Pinpoint the cell where the given text exists, returning its [X, Y] midpoint coordinate. 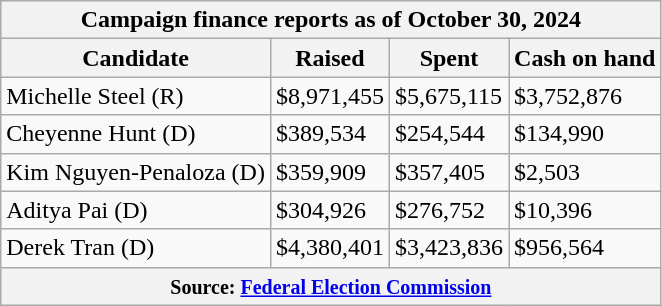
$389,534 [330, 134]
$357,405 [448, 172]
Cheyenne Hunt (D) [136, 134]
Derek Tran (D) [136, 248]
$276,752 [448, 210]
$10,396 [585, 210]
Candidate [136, 58]
Spent [448, 58]
$5,675,115 [448, 96]
Kim Nguyen-Penaloza (D) [136, 172]
$359,909 [330, 172]
$3,752,876 [585, 96]
$2,503 [585, 172]
$304,926 [330, 210]
Raised [330, 58]
Aditya Pai (D) [136, 210]
Michelle Steel (R) [136, 96]
$956,564 [585, 248]
$3,423,836 [448, 248]
$254,544 [448, 134]
$4,380,401 [330, 248]
Cash on hand [585, 58]
Source: Federal Election Commission [331, 286]
Campaign finance reports as of October 30, 2024 [331, 20]
$134,990 [585, 134]
$8,971,455 [330, 96]
